Find where the given text appears and provide that cell's center as (x, y) coordinate. 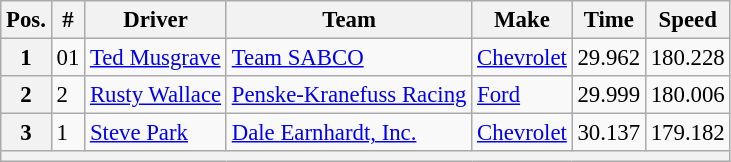
Driver (156, 20)
3 (26, 133)
Pos. (26, 20)
Speed (688, 20)
180.228 (688, 58)
Ford (522, 95)
180.006 (688, 95)
Time (608, 20)
Dale Earnhardt, Inc. (348, 133)
01 (68, 58)
30.137 (608, 133)
Penske-Kranefuss Racing (348, 95)
Team (348, 20)
Ted Musgrave (156, 58)
29.999 (608, 95)
Rusty Wallace (156, 95)
29.962 (608, 58)
Team SABCO (348, 58)
Make (522, 20)
# (68, 20)
179.182 (688, 133)
Steve Park (156, 133)
